Search for the cell housing the specified text and yield its [X, Y] center coordinate. 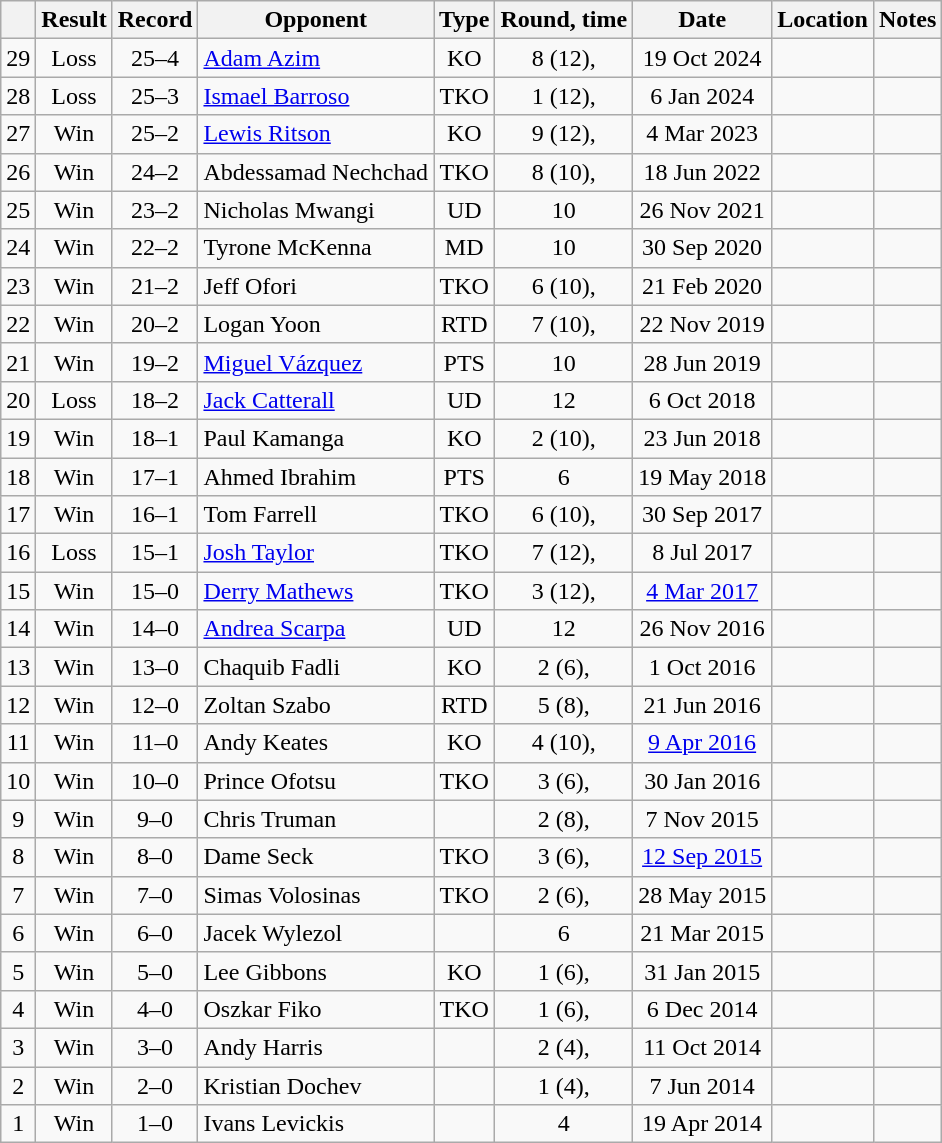
Lee Gibbons [316, 971]
9 [18, 819]
Ivans Levickis [316, 1124]
25–4 [155, 58]
19 Apr 2014 [702, 1124]
23–2 [155, 210]
6 Oct 2018 [702, 400]
30 Jan 2016 [702, 781]
15–0 [155, 591]
26 Nov 2016 [702, 629]
4 Mar 2017 [702, 591]
13 [18, 667]
Chaquib Fadli [316, 667]
8–0 [155, 857]
Date [702, 20]
12 Sep 2015 [702, 857]
19 [18, 438]
13–0 [155, 667]
Derry Mathews [316, 591]
Paul Kamanga [316, 438]
Jacek Wylezol [316, 933]
Zoltan Szabo [316, 705]
Type [464, 20]
6 Dec 2014 [702, 1009]
25 [18, 210]
Logan Yoon [316, 324]
Josh Taylor [316, 553]
1 (12), [564, 96]
8 (10), [564, 172]
9 (12), [564, 134]
Adam Azim [316, 58]
10–0 [155, 781]
1 (4), [564, 1085]
MD [464, 248]
21–2 [155, 286]
Opponent [316, 20]
3 (12), [564, 591]
Record [155, 20]
15 [18, 591]
18–2 [155, 400]
17–1 [155, 477]
12–0 [155, 705]
Result [74, 20]
21 Feb 2020 [702, 286]
15–1 [155, 553]
22 Nov 2019 [702, 324]
4 (10), [564, 743]
18–1 [155, 438]
Andy Keates [316, 743]
23 Jun 2018 [702, 438]
5 [18, 971]
Abdessamad Nechchad [316, 172]
Ismael Barroso [316, 96]
Dame Seck [316, 857]
2 (4), [564, 1047]
4–0 [155, 1009]
8 [18, 857]
11–0 [155, 743]
24–2 [155, 172]
14–0 [155, 629]
7 (12), [564, 553]
24 [18, 248]
30 Sep 2020 [702, 248]
26 [18, 172]
5–0 [155, 971]
Tyrone McKenna [316, 248]
Jeff Ofori [316, 286]
1 Oct 2016 [702, 667]
Notes [907, 20]
8 (12), [564, 58]
25–2 [155, 134]
27 [18, 134]
Nicholas Mwangi [316, 210]
7–0 [155, 895]
20–2 [155, 324]
17 [18, 515]
28 Jun 2019 [702, 362]
21 Mar 2015 [702, 933]
3–0 [155, 1047]
25–3 [155, 96]
2–0 [155, 1085]
Kristian Dochev [316, 1085]
9 Apr 2016 [702, 743]
11 [18, 743]
Tom Farrell [316, 515]
Miguel Vázquez [316, 362]
26 Nov 2021 [702, 210]
19 Oct 2024 [702, 58]
22 [18, 324]
7 Nov 2015 [702, 819]
21 [18, 362]
9–0 [155, 819]
Location [823, 20]
Prince Ofotsu [316, 781]
16–1 [155, 515]
30 Sep 2017 [702, 515]
Lewis Ritson [316, 134]
14 [18, 629]
Ahmed Ibrahim [316, 477]
2 [18, 1085]
6–0 [155, 933]
2 (10), [564, 438]
29 [18, 58]
Andrea Scarpa [316, 629]
23 [18, 286]
Oszkar Fiko [316, 1009]
20 [18, 400]
31 Jan 2015 [702, 971]
4 Mar 2023 [702, 134]
19 May 2018 [702, 477]
1 [18, 1124]
8 Jul 2017 [702, 553]
5 (8), [564, 705]
Simas Volosinas [316, 895]
Chris Truman [316, 819]
28 May 2015 [702, 895]
18 [18, 477]
7 (10), [564, 324]
Jack Catterall [316, 400]
19–2 [155, 362]
3 [18, 1047]
2 (8), [564, 819]
28 [18, 96]
Andy Harris [316, 1047]
Round, time [564, 20]
16 [18, 553]
22–2 [155, 248]
21 Jun 2016 [702, 705]
18 Jun 2022 [702, 172]
6 Jan 2024 [702, 96]
11 Oct 2014 [702, 1047]
7 Jun 2014 [702, 1085]
7 [18, 895]
1–0 [155, 1124]
